For the text-containing cell, return its midpoint in (x, y) coordinate format. 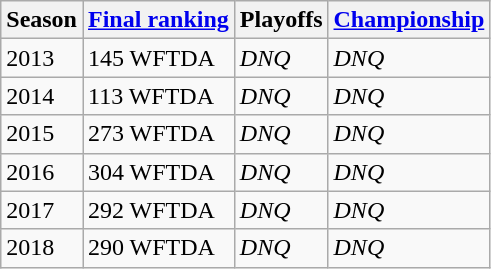
Season (42, 20)
145 WFTDA (158, 58)
Championship (409, 20)
304 WFTDA (158, 172)
2015 (42, 134)
273 WFTDA (158, 134)
2014 (42, 96)
Final ranking (158, 20)
Playoffs (281, 20)
113 WFTDA (158, 96)
292 WFTDA (158, 210)
2016 (42, 172)
2013 (42, 58)
290 WFTDA (158, 248)
2018 (42, 248)
2017 (42, 210)
